Provide the [X, Y] coordinate of the cell's center where the given text is located.  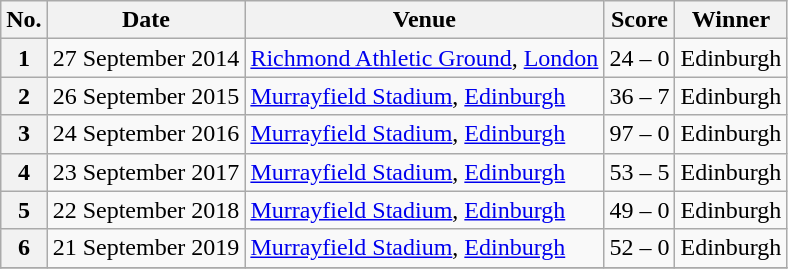
53 – 5 [640, 172]
Venue [424, 20]
Score [640, 20]
Date [146, 20]
49 – 0 [640, 210]
22 September 2018 [146, 210]
Winner [731, 20]
3 [24, 134]
4 [24, 172]
24 – 0 [640, 58]
26 September 2015 [146, 96]
21 September 2019 [146, 248]
2 [24, 96]
24 September 2016 [146, 134]
23 September 2017 [146, 172]
6 [24, 248]
97 – 0 [640, 134]
Richmond Athletic Ground, London [424, 58]
52 – 0 [640, 248]
36 – 7 [640, 96]
1 [24, 58]
No. [24, 20]
5 [24, 210]
27 September 2014 [146, 58]
